From the cell containing the given text, extract its center point as [x, y] coordinate. 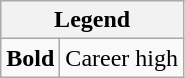
Career high [122, 58]
Legend [92, 20]
Bold [30, 58]
